Pinpoint the cell where the given text exists, returning its [X, Y] midpoint coordinate. 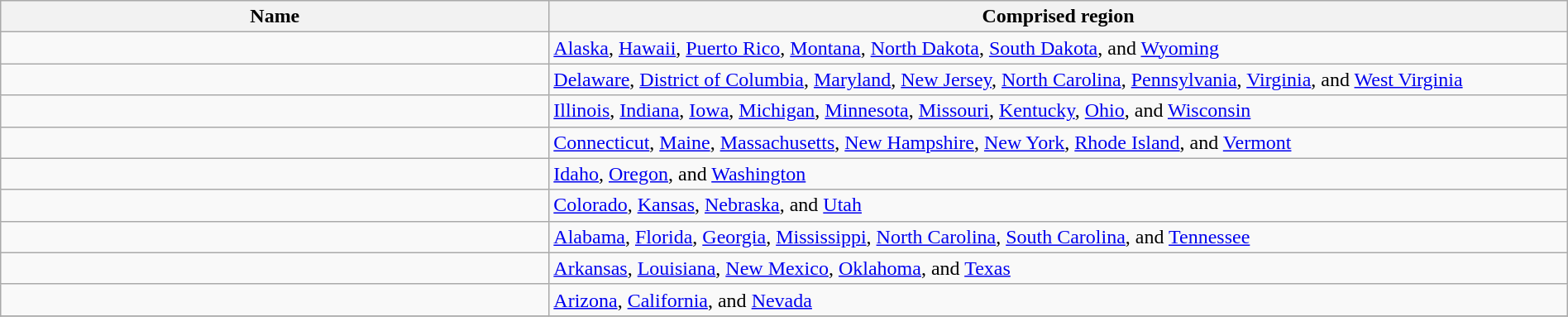
Comprised region [1059, 17]
Connecticut, Maine, Massachusetts, New Hampshire, New York, Rhode Island, and Vermont [1059, 142]
Arizona, California, and Nevada [1059, 300]
Name [275, 17]
Delaware, District of Columbia, Maryland, New Jersey, North Carolina, Pennsylvania, Virginia, and West Virginia [1059, 79]
Alabama, Florida, Georgia, Mississippi, North Carolina, South Carolina, and Tennessee [1059, 237]
Colorado, Kansas, Nebraska, and Utah [1059, 205]
Alaska, Hawaii, Puerto Rico, Montana, North Dakota, South Dakota, and Wyoming [1059, 48]
Illinois, Indiana, Iowa, Michigan, Minnesota, Missouri, Kentucky, Ohio, and Wisconsin [1059, 111]
Arkansas, Louisiana, New Mexico, Oklahoma, and Texas [1059, 268]
Idaho, Oregon, and Washington [1059, 174]
